Pinpoint the cell where the given text exists, returning its (x, y) midpoint coordinate. 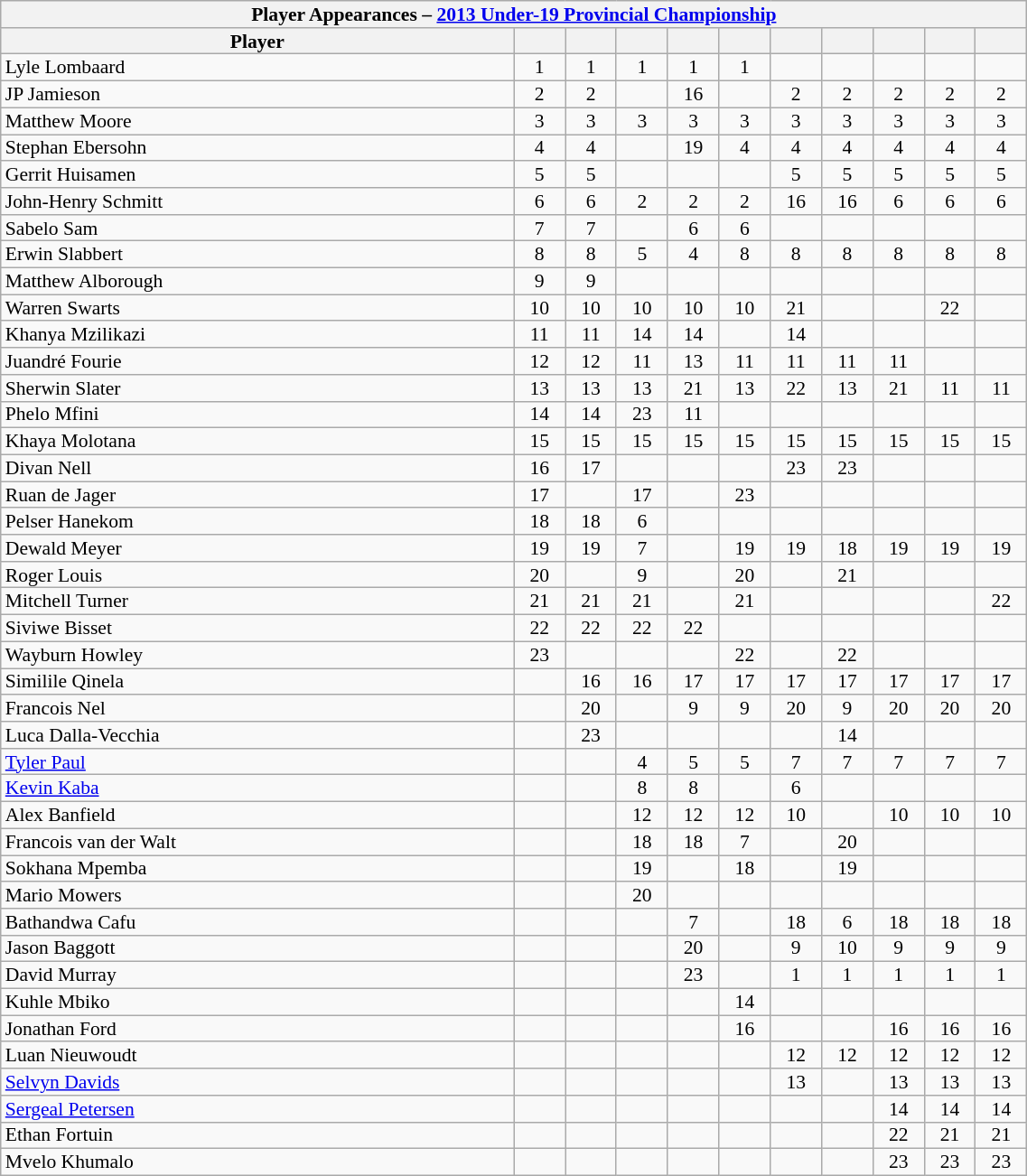
Mitchell Turner (257, 602)
Tyler Paul (257, 762)
Pelser Hanekom (257, 522)
Warren Swarts (257, 308)
Erwin Slabbert (257, 255)
Roger Louis (257, 575)
Matthew Moore (257, 121)
Luan Nieuwoudt (257, 1056)
Ruan de Jager (257, 495)
Khanya Mzilikazi (257, 335)
Francois van der Walt (257, 842)
Sabelo Sam (257, 229)
JP Jamieson (257, 95)
Kuhle Mbiko (257, 1003)
Juandré Fourie (257, 361)
Sokhana Mpemba (257, 869)
David Murray (257, 975)
Khaya Molotana (257, 442)
Dewald Meyer (257, 548)
Alex Banfield (257, 816)
Mario Mowers (257, 895)
Sherwin Slater (257, 388)
Mvelo Khumalo (257, 1162)
Jason Baggott (257, 949)
Jonathan Ford (257, 1029)
Gerrit Huisamen (257, 174)
Francois Nel (257, 709)
Lyle Lombaard (257, 68)
John-Henry Schmitt (257, 201)
Selvyn Davids (257, 1082)
Divan Nell (257, 469)
Sergeal Petersen (257, 1109)
Player (257, 42)
Kevin Kaba (257, 789)
Luca Dalla-Vecchia (257, 735)
Matthew Alborough (257, 282)
Bathandwa Cafu (257, 922)
Ethan Fortuin (257, 1135)
Similile Qinela (257, 682)
Player Appearances – 2013 Under-19 Provincial Championship (514, 14)
Stephan Ebersohn (257, 148)
Phelo Mfini (257, 415)
Siviwe Bisset (257, 629)
Wayburn Howley (257, 655)
